Detect which cell encompasses the target text, then output its (X, Y) center coordinate. 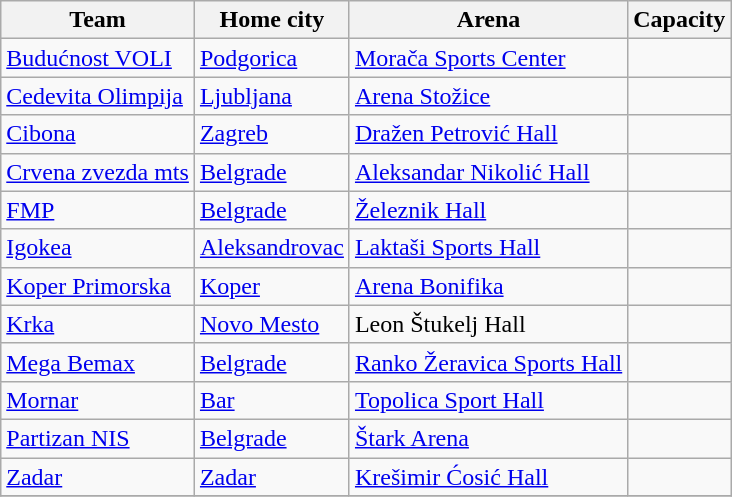
Železnik Hall (488, 210)
Igokea (98, 248)
Leon Štukelj Hall (488, 324)
Arena Bonifika (488, 286)
Morača Sports Center (488, 58)
Aleksandar Nikolić Hall (488, 172)
Cedevita Olimpija (98, 96)
Bar (272, 400)
Krešimir Ćosić Hall (488, 477)
Podgorica (272, 58)
Koper (272, 286)
Koper Primorska (98, 286)
Capacity (680, 20)
Home city (272, 20)
Cibona (98, 134)
Mornar (98, 400)
Zagreb (272, 134)
Krka (98, 324)
Arena Stožice (488, 96)
Crvena zvezda mts (98, 172)
Team (98, 20)
Mega Bemax (98, 362)
Partizan NIS (98, 438)
Budućnost VOLI (98, 58)
Ranko Žeravica Sports Hall (488, 362)
Novo Mesto (272, 324)
Dražen Petrović Hall (488, 134)
Aleksandrovac (272, 248)
Laktaši Sports Hall (488, 248)
Štark Arena (488, 438)
Topolica Sport Hall (488, 400)
Ljubljana (272, 96)
Arena (488, 20)
FMP (98, 210)
